Scan for the cell matching the given text and deliver its [x, y] coordinate at center. 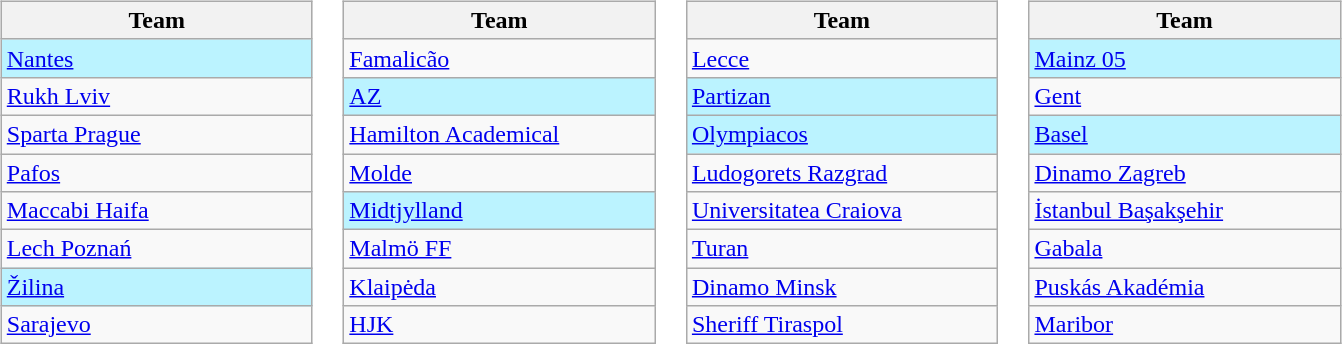
Maccabi Haifa [156, 211]
Sarajevo [156, 325]
Dinamo Zagreb [1184, 173]
Turan [842, 249]
Molde [500, 173]
Basel [1184, 134]
Partizan [842, 96]
HJK [500, 325]
Žilina [156, 287]
Universitatea Craiova [842, 211]
Malmö FF [500, 249]
Sparta Prague [156, 134]
AZ [500, 96]
Nantes [156, 58]
Dinamo Minsk [842, 287]
İstanbul Başakşehir [1184, 211]
Hamilton Academical [500, 134]
Klaipėda [500, 287]
Sheriff Tiraspol [842, 325]
Midtjylland [500, 211]
Lecce [842, 58]
Mainz 05 [1184, 58]
Ludogorets Razgrad [842, 173]
Lech Poznań [156, 249]
Pafos [156, 173]
Gabala [1184, 249]
Maribor [1184, 325]
Famalicão [500, 58]
Olympiacos [842, 134]
Rukh Lviv [156, 96]
Gent [1184, 96]
Puskás Akadémia [1184, 287]
